Provide the (X, Y) coordinate of the cell's center where the given text is located.  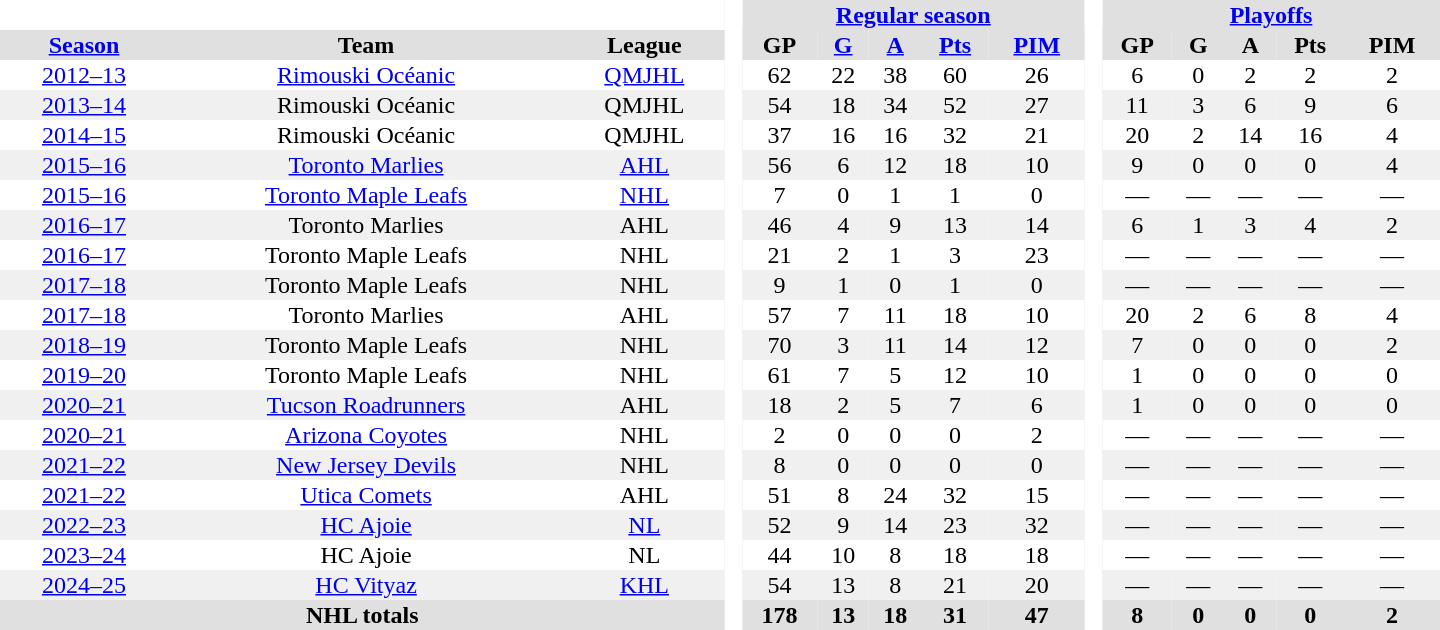
27 (1037, 105)
Regular season (914, 15)
Tucson Roadrunners (366, 405)
178 (780, 615)
47 (1037, 615)
22 (843, 75)
51 (780, 495)
League (644, 45)
2024–25 (84, 585)
2014–15 (84, 135)
Team (366, 45)
2018–19 (84, 345)
15 (1037, 495)
61 (780, 375)
2019–20 (84, 375)
Playoffs (1271, 15)
New Jersey Devils (366, 465)
46 (780, 225)
HC Vityaz (366, 585)
KHL (644, 585)
Arizona Coyotes (366, 435)
2022–23 (84, 525)
37 (780, 135)
44 (780, 555)
2012–13 (84, 75)
70 (780, 345)
56 (780, 165)
38 (895, 75)
57 (780, 315)
Season (84, 45)
2023–24 (84, 555)
24 (895, 495)
34 (895, 105)
62 (780, 75)
NHL totals (362, 615)
31 (955, 615)
26 (1037, 75)
2013–14 (84, 105)
60 (955, 75)
Utica Comets (366, 495)
